Extract the (x, y) coordinate from the center of the cell holding the provided text.  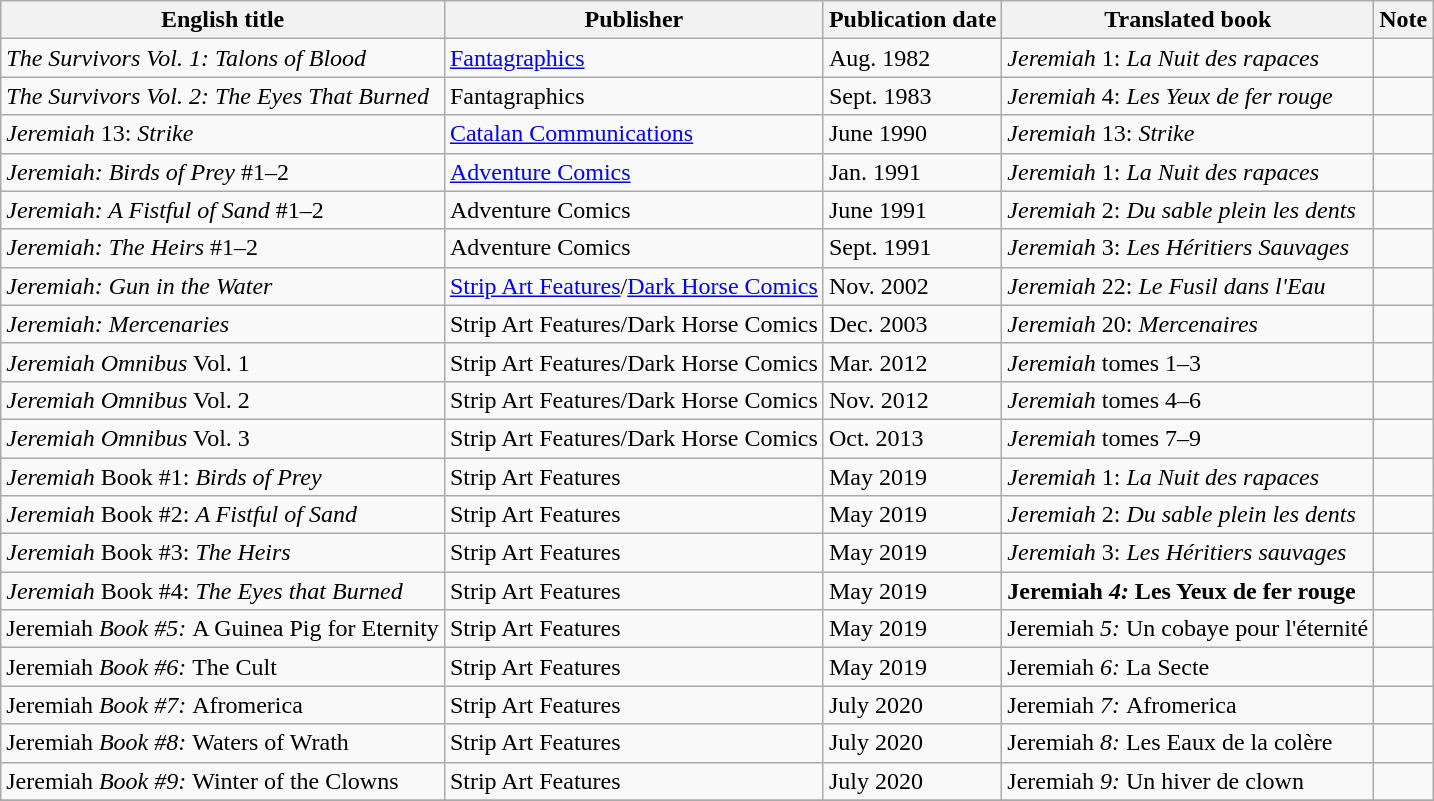
Jeremiah: Birds of Prey #1–2 (223, 172)
Jeremiah 3: Les Héritiers sauvages (1188, 553)
Sept. 1983 (912, 96)
Oct. 2013 (912, 438)
The Survivors Vol. 1: Talons of Blood (223, 58)
Jeremiah 8: Les Eaux de la colère (1188, 743)
Jeremiah: Mercenaries (223, 324)
Jeremiah Book #3: The Heirs (223, 553)
Jeremiah: Gun in the Water (223, 286)
Jeremiah tomes 7–9 (1188, 438)
Note (1404, 20)
Jeremiah tomes 4–6 (1188, 400)
Jeremiah 3: Les Héritiers Sauvages (1188, 248)
Jeremiah: A Fistful of Sand #1–2 (223, 210)
Jeremiah Omnibus Vol. 1 (223, 362)
Nov. 2002 (912, 286)
Aug. 1982 (912, 58)
Jeremiah 7: Afromerica (1188, 705)
Jeremiah Book #6: The Cult (223, 667)
Publication date (912, 20)
The Survivors Vol. 2: The Eyes That Burned (223, 96)
Jeremiah 5: Un cobaye pour l'éternité (1188, 629)
Nov. 2012 (912, 400)
Jeremiah: The Heirs #1–2 (223, 248)
Jeremiah Book #9: Winter of the Clowns (223, 781)
Jeremiah Book #2: A Fistful of Sand (223, 515)
Catalan Communications (634, 134)
Jeremiah Omnibus Vol. 3 (223, 438)
Translated book (1188, 20)
Mar. 2012 (912, 362)
English title (223, 20)
Jeremiah Omnibus Vol. 2 (223, 400)
Jeremiah Book #4: The Eyes that Burned (223, 591)
June 1990 (912, 134)
Sept. 1991 (912, 248)
Jeremiah 20: Mercenaires (1188, 324)
Publisher (634, 20)
Jeremiah tomes 1–3 (1188, 362)
Dec. 2003 (912, 324)
Jeremiah Book #1: Birds of Prey (223, 477)
Jeremiah Book #5: A Guinea Pig for Eternity (223, 629)
Jeremiah 9: Un hiver de clown (1188, 781)
Jan. 1991 (912, 172)
Jeremiah 22: Le Fusil dans l'Eau (1188, 286)
Jeremiah Book #7: Afromerica (223, 705)
June 1991 (912, 210)
Jeremiah 6: La Secte (1188, 667)
Jeremiah Book #8: Waters of Wrath (223, 743)
